Capture the cell that displays the provided text and extract its (x, y) central coordinate. 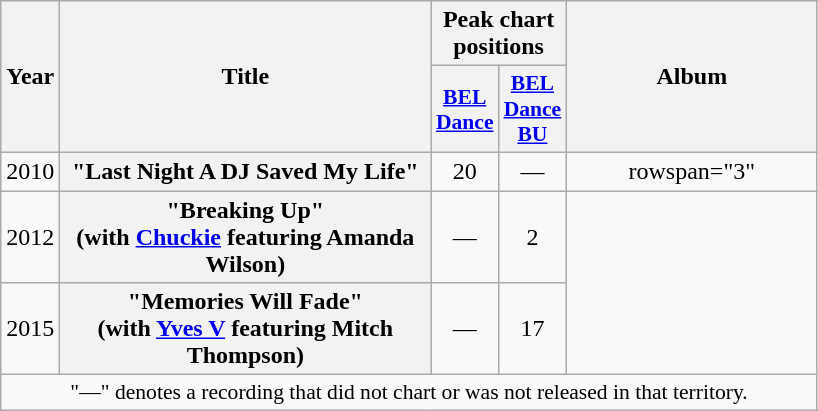
BELDance BU (533, 110)
2 (533, 236)
Album (692, 77)
2010 (30, 171)
2012 (30, 236)
"Breaking Up" (with Chuckie featuring Amanda Wilson) (246, 236)
"Last Night A DJ Saved My Life" (246, 171)
2015 (30, 329)
rowspan="3" (692, 171)
Peak chart positions (498, 34)
"Memories Will Fade" (with Yves V featuring Mitch Thompson) (246, 329)
20 (465, 171)
BELDance (465, 110)
Title (246, 77)
17 (533, 329)
Year (30, 77)
"—" denotes a recording that did not chart or was not released in that territory. (410, 393)
